Output the [x, y] coordinate of the center of the cell containing the given text.  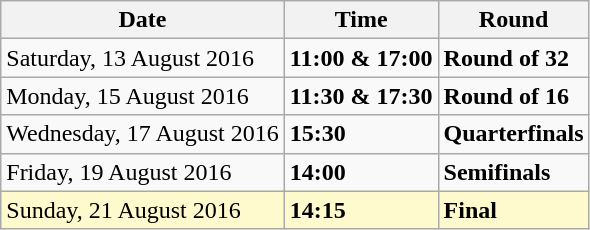
Semifinals [514, 172]
Round of 32 [514, 58]
Saturday, 13 August 2016 [143, 58]
Monday, 15 August 2016 [143, 96]
Date [143, 20]
Round of 16 [514, 96]
Sunday, 21 August 2016 [143, 210]
Wednesday, 17 August 2016 [143, 134]
14:15 [361, 210]
11:00 & 17:00 [361, 58]
Round [514, 20]
11:30 & 17:30 [361, 96]
Quarterfinals [514, 134]
Friday, 19 August 2016 [143, 172]
15:30 [361, 134]
14:00 [361, 172]
Final [514, 210]
Time [361, 20]
